Return [X, Y] of the center of cell containing provided text 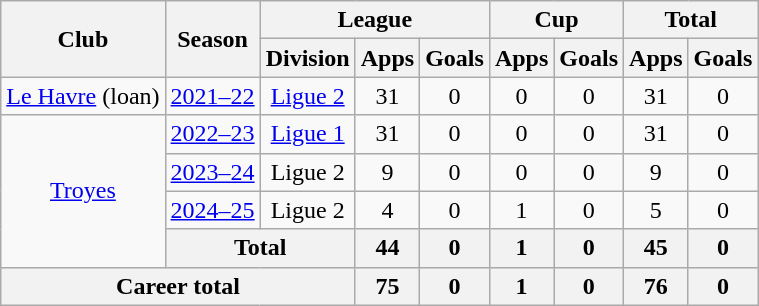
Cup [556, 20]
2023–24 [212, 172]
45 [656, 248]
Le Havre (loan) [83, 96]
League [374, 20]
Club [83, 39]
4 [387, 210]
75 [387, 286]
Season [212, 39]
Ligue 1 [308, 134]
2021–22 [212, 96]
76 [656, 286]
Troyes [83, 191]
5 [656, 210]
Career total [178, 286]
44 [387, 248]
Division [308, 58]
2022–23 [212, 134]
2024–25 [212, 210]
